Output the [x, y] coordinate of the center of the cell containing the given text.  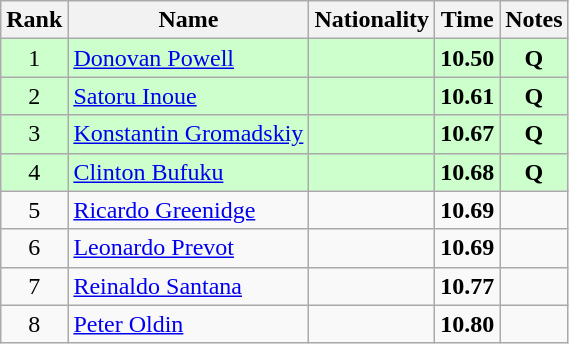
7 [34, 286]
10.80 [468, 324]
10.67 [468, 134]
10.77 [468, 286]
10.50 [468, 58]
Notes [534, 20]
Donovan Powell [188, 58]
Time [468, 20]
Konstantin Gromadskiy [188, 134]
6 [34, 248]
5 [34, 210]
8 [34, 324]
1 [34, 58]
Clinton Bufuku [188, 172]
Reinaldo Santana [188, 286]
Leonardo Prevot [188, 248]
Ricardo Greenidge [188, 210]
Nationality [372, 20]
Name [188, 20]
2 [34, 96]
10.68 [468, 172]
10.61 [468, 96]
Satoru Inoue [188, 96]
Peter Oldin [188, 324]
4 [34, 172]
Rank [34, 20]
3 [34, 134]
